Pinpoint the cell where the given text exists, returning its (x, y) midpoint coordinate. 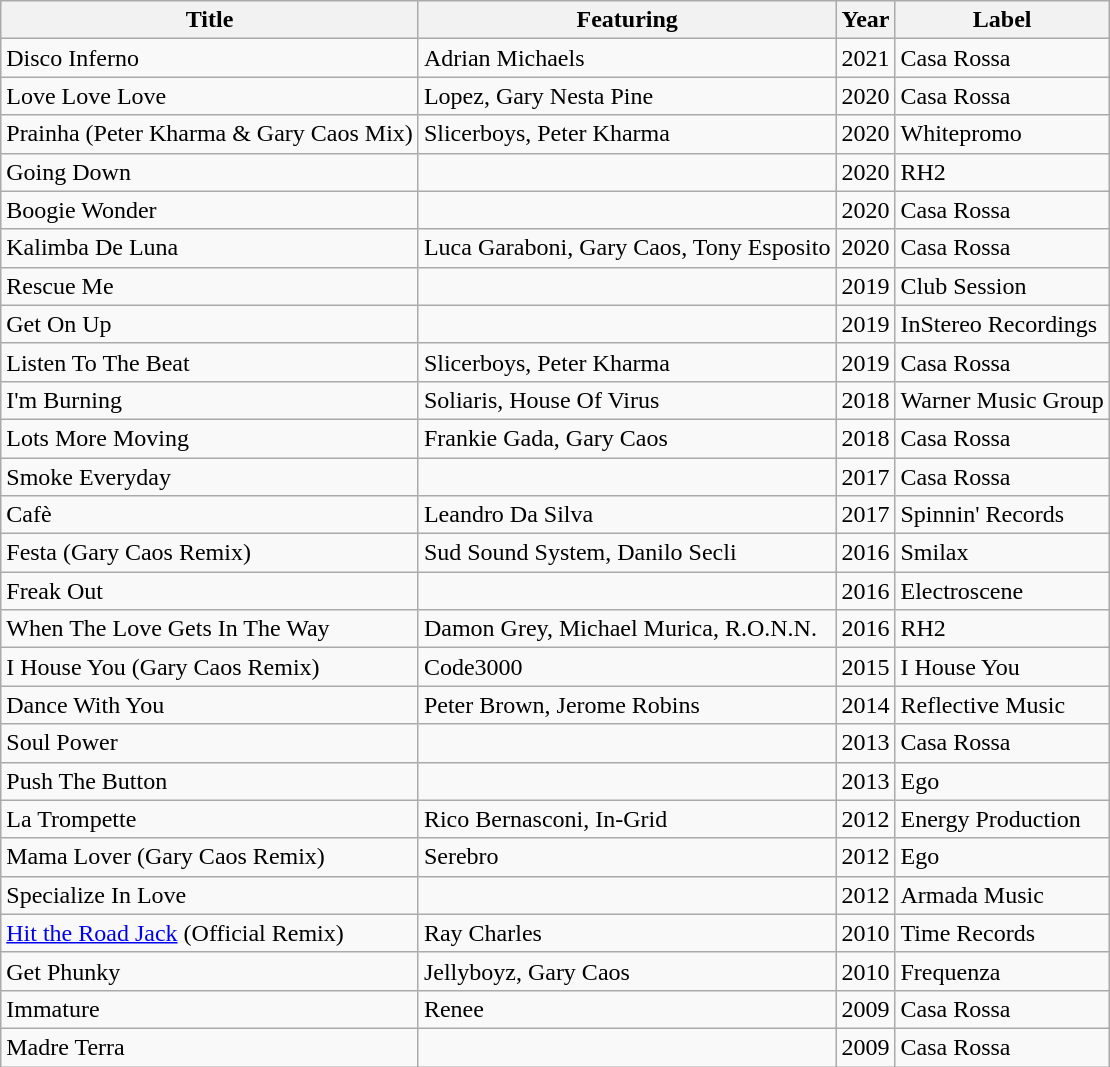
Serebro (627, 857)
Energy Production (1002, 819)
Kalimba De Luna (210, 248)
La Trompette (210, 819)
Dance With You (210, 705)
Lopez, Gary Nesta Pine (627, 96)
Ray Charles (627, 933)
Immature (210, 1009)
Prainha (Peter Kharma & Gary Caos Mix) (210, 134)
Code3000 (627, 667)
Spinnin' Records (1002, 515)
Madre Terra (210, 1047)
Lots More Moving (210, 438)
Sud Sound System, Danilo Secli (627, 553)
Title (210, 20)
Frequenza (1002, 971)
I House You (Gary Caos Remix) (210, 667)
Freak Out (210, 591)
Rico Bernasconi, In-Grid (627, 819)
I'm Burning (210, 400)
Rescue Me (210, 286)
Mama Lover (Gary Caos Remix) (210, 857)
I House You (1002, 667)
2014 (866, 705)
Renee (627, 1009)
Reflective Music (1002, 705)
Get On Up (210, 324)
Club Session (1002, 286)
Luca Garaboni, Gary Caos, Tony Esposito (627, 248)
Leandro Da Silva (627, 515)
Featuring (627, 20)
Hit the Road Jack (Official Remix) (210, 933)
Festa (Gary Caos Remix) (210, 553)
Love Love Love (210, 96)
Damon Grey, Michael Murica, R.O.N.N. (627, 629)
Year (866, 20)
2021 (866, 58)
Armada Music (1002, 895)
Electroscene (1002, 591)
Listen To The Beat (210, 362)
Boogie Wonder (210, 210)
Soliaris, House Of Virus (627, 400)
Get Phunky (210, 971)
Disco Inferno (210, 58)
Smilax (1002, 553)
Adrian Michaels (627, 58)
Whitepromo (1002, 134)
Specialize In Love (210, 895)
InStereo Recordings (1002, 324)
Soul Power (210, 743)
Cafè (210, 515)
Jellyboyz, Gary Caos (627, 971)
Warner Music Group (1002, 400)
Push The Button (210, 781)
When The Love Gets In The Way (210, 629)
Peter Brown, Jerome Robins (627, 705)
Frankie Gada, Gary Caos (627, 438)
Label (1002, 20)
Going Down (210, 172)
2015 (866, 667)
Smoke Everyday (210, 477)
Time Records (1002, 933)
